Detect which cell encompasses the target text, then output its [x, y] center coordinate. 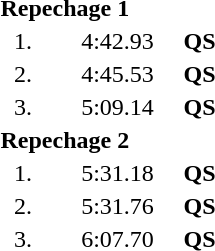
4:42.93 [118, 41]
5:31.18 [118, 173]
5:09.14 [118, 107]
5:31.76 [118, 206]
4:45.53 [118, 74]
